Pinpoint the cell where the given text exists, returning its (X, Y) midpoint coordinate. 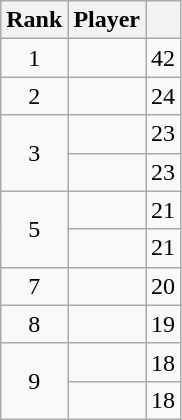
42 (164, 58)
Player (107, 20)
24 (164, 96)
19 (164, 324)
9 (34, 381)
1 (34, 58)
7 (34, 286)
8 (34, 324)
Rank (34, 20)
20 (164, 286)
5 (34, 229)
2 (34, 96)
3 (34, 153)
